Return (x, y) of the center of cell containing provided text 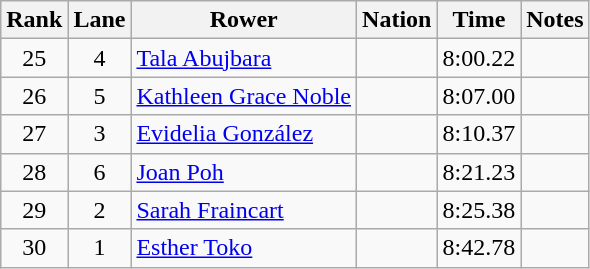
Sarah Fraincart (244, 210)
8:42.78 (479, 248)
Evidelia González (244, 134)
25 (34, 58)
8:25.38 (479, 210)
Esther Toko (244, 248)
Notes (555, 20)
28 (34, 172)
8:21.23 (479, 172)
2 (100, 210)
29 (34, 210)
5 (100, 96)
Tala Abujbara (244, 58)
Rank (34, 20)
8:00.22 (479, 58)
3 (100, 134)
26 (34, 96)
1 (100, 248)
Lane (100, 20)
6 (100, 172)
8:10.37 (479, 134)
Time (479, 20)
8:07.00 (479, 96)
Joan Poh (244, 172)
30 (34, 248)
Nation (397, 20)
27 (34, 134)
4 (100, 58)
Kathleen Grace Noble (244, 96)
Rower (244, 20)
